Capture the cell that displays the provided text and extract its (x, y) central coordinate. 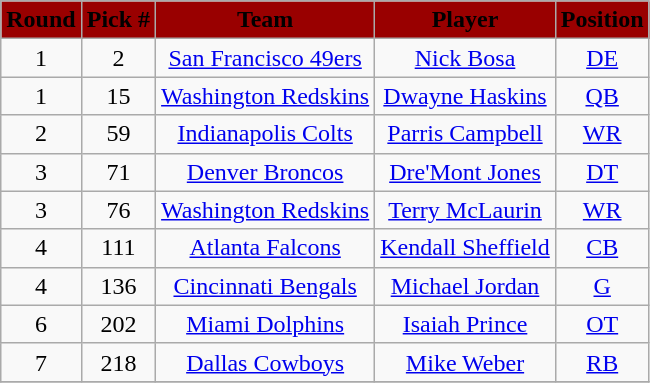
San Francisco 49ers (266, 58)
Terry McLaurin (466, 210)
G (602, 286)
Cincinnati Bengals (266, 286)
Denver Broncos (266, 172)
6 (41, 324)
Kendall Sheffield (466, 248)
RB (602, 362)
76 (118, 210)
Dre'Mont Jones (466, 172)
Position (602, 20)
15 (118, 96)
218 (118, 362)
OT (602, 324)
202 (118, 324)
7 (41, 362)
Michael Jordan (466, 286)
Dwayne Haskins (466, 96)
Indianapolis Colts (266, 134)
Atlanta Falcons (266, 248)
59 (118, 134)
Parris Campbell (466, 134)
CB (602, 248)
Player (466, 20)
Isaiah Prince (466, 324)
136 (118, 286)
Team (266, 20)
DT (602, 172)
DE (602, 58)
Dallas Cowboys (266, 362)
Round (41, 20)
Mike Weber (466, 362)
Pick # (118, 20)
111 (118, 248)
71 (118, 172)
QB (602, 96)
Nick Bosa (466, 58)
Miami Dolphins (266, 324)
